Determine the [x, y] coordinate at the center of the cell enclosing the given text.  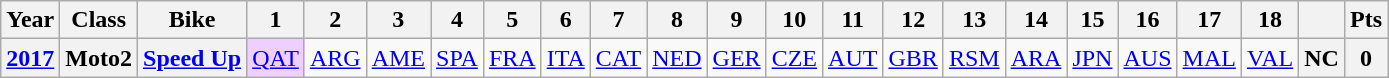
Pts [1366, 20]
6 [566, 20]
12 [913, 20]
AUS [1148, 58]
CZE [794, 58]
16 [1148, 20]
JPN [1092, 58]
CAT [618, 58]
18 [1270, 20]
SPA [456, 58]
ARG [335, 58]
3 [398, 20]
4 [456, 20]
17 [1209, 20]
GER [736, 58]
13 [974, 20]
ARA [1036, 58]
14 [1036, 20]
AUT [853, 58]
1 [276, 20]
NED [677, 58]
2 [335, 20]
7 [618, 20]
GBR [913, 58]
Year [30, 20]
ITA [566, 58]
11 [853, 20]
2017 [30, 58]
Speed Up [192, 58]
AME [398, 58]
10 [794, 20]
Class [99, 20]
Bike [192, 20]
RSM [974, 58]
8 [677, 20]
5 [512, 20]
Moto2 [99, 58]
15 [1092, 20]
MAL [1209, 58]
QAT [276, 58]
0 [1366, 58]
9 [736, 20]
VAL [1270, 58]
FRA [512, 58]
NC [1322, 58]
